Output the (x, y) coordinate of the center of the cell containing the given text.  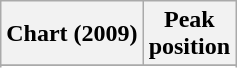
Peakposition (189, 34)
Chart (2009) (72, 34)
